Determine the (X, Y) coordinate at the center of the cell enclosing the given text.  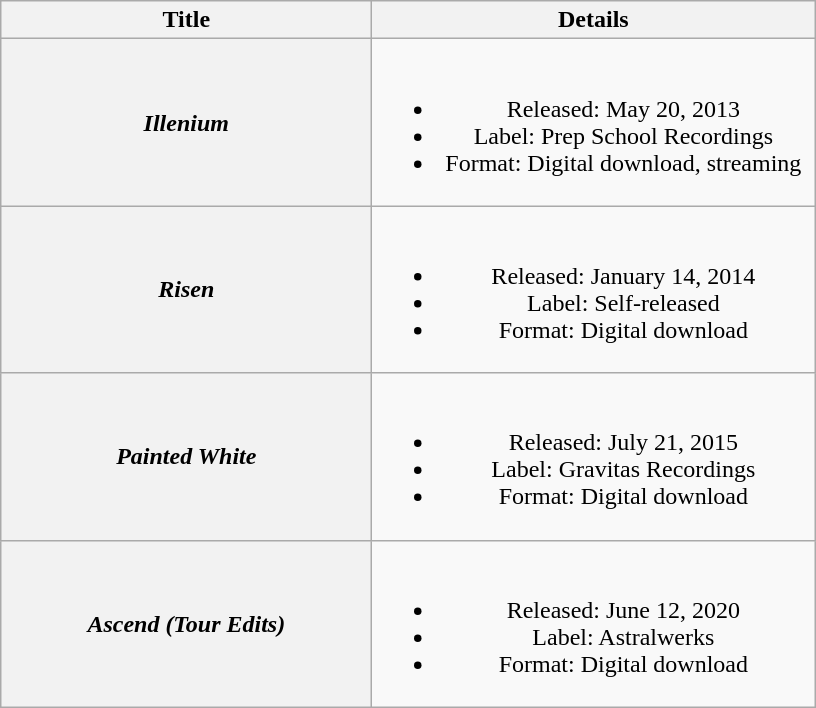
Painted White (186, 456)
Released: July 21, 2015Label: Gravitas RecordingsFormat: Digital download (594, 456)
Illenium (186, 122)
Title (186, 20)
Released: May 20, 2013Label: Prep School RecordingsFormat: Digital download, streaming (594, 122)
Released: January 14, 2014Label: Self-releasedFormat: Digital download (594, 290)
Ascend (Tour Edits) (186, 624)
Released: June 12, 2020Label: AstralwerksFormat: Digital download (594, 624)
Details (594, 20)
Risen (186, 290)
